Determine the (X, Y) coordinate at the center of the cell enclosing the given text.  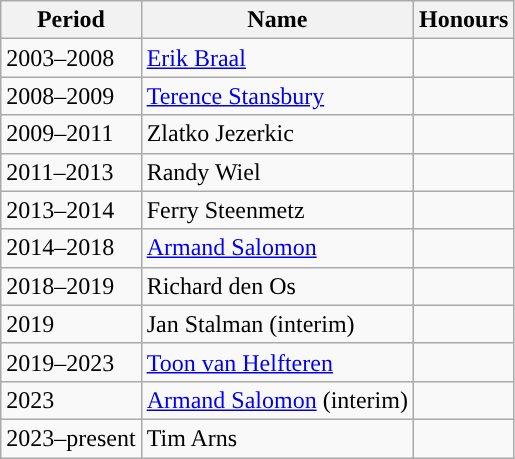
Terence Stansbury (277, 96)
2019 (71, 324)
Jan Stalman (interim) (277, 324)
Honours (463, 20)
Period (71, 20)
2023 (71, 400)
Armand Salomon (277, 248)
Richard den Os (277, 286)
Name (277, 20)
2014–2018 (71, 248)
2018–2019 (71, 286)
2013–2014 (71, 210)
Ferry Steenmetz (277, 210)
2003–2008 (71, 58)
2011–2013 (71, 172)
Toon van Helfteren (277, 362)
Armand Salomon (interim) (277, 400)
2009–2011 (71, 134)
2019–2023 (71, 362)
2023–present (71, 438)
Randy Wiel (277, 172)
Tim Arns (277, 438)
2008–2009 (71, 96)
Erik Braal (277, 58)
Zlatko Jezerkic (277, 134)
